Pinpoint the cell where the given text exists, returning its [X, Y] midpoint coordinate. 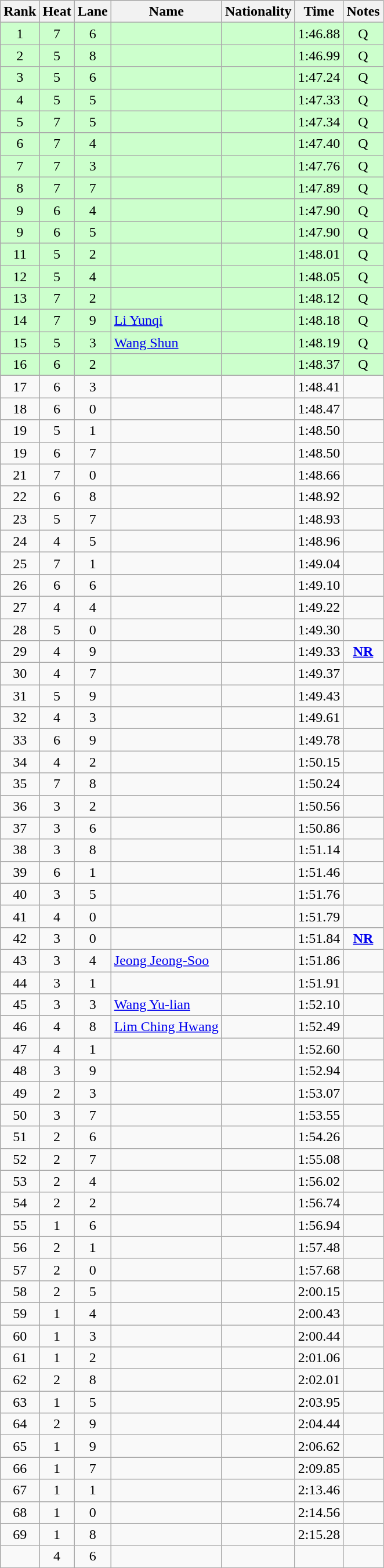
Name [166, 12]
42 [20, 938]
69 [20, 1534]
1:55.08 [319, 1159]
1:51.46 [319, 872]
2:02.01 [319, 1380]
Time [319, 12]
45 [20, 1005]
1:47.33 [319, 100]
Li Yunqi [166, 321]
43 [20, 960]
1:52.60 [319, 1049]
Notes [363, 12]
Nationality [258, 12]
35 [20, 784]
44 [20, 983]
1:48.93 [319, 519]
1:46.99 [319, 56]
68 [20, 1512]
11 [20, 254]
1:48.96 [319, 541]
38 [20, 850]
2:09.85 [319, 1468]
1:46.88 [319, 34]
2:00.15 [319, 1291]
Lim Ching Hwang [166, 1027]
1:49.78 [319, 740]
66 [20, 1468]
30 [20, 674]
1:48.05 [319, 277]
67 [20, 1490]
1:48.37 [319, 365]
58 [20, 1291]
29 [20, 652]
Jeong Jeong-Soo [166, 960]
1:49.30 [319, 629]
1:48.66 [319, 475]
17 [20, 387]
33 [20, 740]
1:49.37 [319, 674]
57 [20, 1269]
46 [20, 1027]
50 [20, 1115]
1:53.55 [319, 1115]
1:51.86 [319, 960]
60 [20, 1335]
1:48.47 [319, 409]
13 [20, 299]
1:52.94 [319, 1071]
49 [20, 1093]
1:49.22 [319, 607]
24 [20, 541]
37 [20, 828]
15 [20, 343]
Wang Yu-lian [166, 1005]
1:50.86 [319, 828]
1:51.84 [319, 938]
1:54.26 [319, 1137]
1:48.92 [319, 497]
1:56.02 [319, 1181]
47 [20, 1049]
1:57.48 [319, 1247]
12 [20, 277]
2:13.46 [319, 1490]
40 [20, 894]
1:56.74 [319, 1203]
1:47.40 [319, 144]
1:49.61 [319, 718]
1:53.07 [319, 1093]
51 [20, 1137]
Wang Shun [166, 343]
2:04.44 [319, 1424]
54 [20, 1203]
28 [20, 629]
27 [20, 607]
1:48.18 [319, 321]
2:14.56 [319, 1512]
1:57.68 [319, 1269]
Rank [20, 12]
1:49.43 [319, 696]
48 [20, 1071]
1:47.34 [319, 122]
39 [20, 872]
1:51.79 [319, 916]
55 [20, 1225]
34 [20, 762]
1:56.94 [319, 1225]
1:48.12 [319, 299]
41 [20, 916]
2:15.28 [319, 1534]
2:00.44 [319, 1335]
1:49.04 [319, 563]
16 [20, 365]
65 [20, 1446]
1:51.14 [319, 850]
1:47.76 [319, 166]
23 [20, 519]
31 [20, 696]
Heat [57, 12]
62 [20, 1380]
1:49.33 [319, 652]
1:52.49 [319, 1027]
36 [20, 806]
2:03.95 [319, 1402]
21 [20, 475]
64 [20, 1424]
1:50.56 [319, 806]
1:51.91 [319, 983]
18 [20, 409]
1:47.89 [319, 188]
1:50.24 [319, 784]
Lane [93, 12]
1:47.24 [319, 78]
53 [20, 1181]
63 [20, 1402]
25 [20, 563]
22 [20, 497]
1:50.15 [319, 762]
2:01.06 [319, 1358]
1:51.76 [319, 894]
26 [20, 585]
56 [20, 1247]
2:06.62 [319, 1446]
59 [20, 1313]
32 [20, 718]
1:49.10 [319, 585]
14 [20, 321]
1:48.41 [319, 387]
1:48.19 [319, 343]
61 [20, 1358]
1:52.10 [319, 1005]
52 [20, 1159]
2:00.43 [319, 1313]
1:48.01 [319, 254]
